Detect which cell encompasses the target text, then output its (x, y) center coordinate. 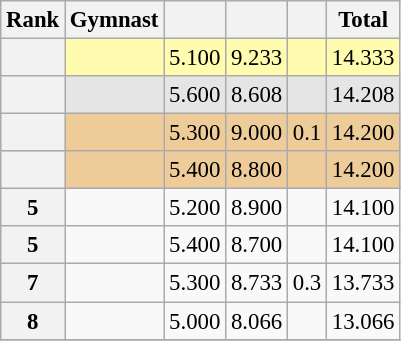
Rank (33, 20)
14.208 (364, 95)
Gymnast (114, 20)
9.000 (257, 133)
8 (33, 321)
13.733 (364, 283)
8.066 (257, 321)
5.200 (195, 208)
7 (33, 283)
8.800 (257, 170)
5.000 (195, 321)
0.1 (306, 133)
8.733 (257, 283)
8.608 (257, 95)
5.600 (195, 95)
8.700 (257, 245)
9.233 (257, 58)
13.066 (364, 321)
5.100 (195, 58)
14.333 (364, 58)
0.3 (306, 283)
Total (364, 20)
8.900 (257, 208)
